Identify which cell holds the provided text, then report its (x, y) central coordinate. 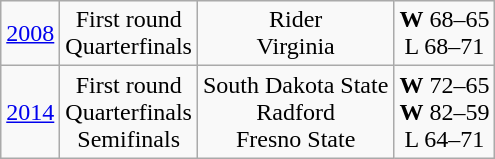
RiderVirginia (295, 34)
First roundQuarterfinalsSemifinals (129, 112)
W 72–65W 82–59L 64–71 (444, 112)
First roundQuarterfinals (129, 34)
W 68–65L 68–71 (444, 34)
2014 (30, 112)
South Dakota StateRadfordFresno State (295, 112)
2008 (30, 34)
